Return the (x, y) coordinate for the center point of the cell that contains the specified text.  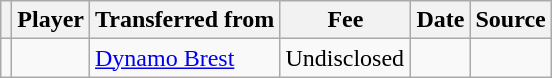
Undisclosed (346, 58)
Date (440, 20)
Transferred from (185, 20)
Dynamo Brest (185, 58)
Fee (346, 20)
Player (51, 20)
Source (510, 20)
